Search for the cell housing the specified text and yield its (X, Y) center coordinate. 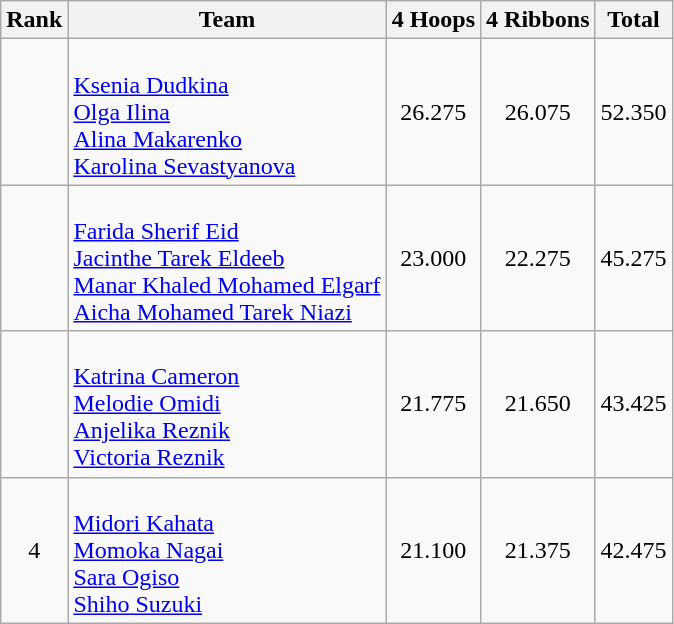
Farida Sherif EidJacinthe Tarek EldeebManar Khaled Mohamed ElgarfAicha Mohamed Tarek Niazi (227, 258)
Midori KahataMomoka NagaiSara OgisoShiho Suzuki (227, 550)
43.425 (634, 404)
22.275 (538, 258)
45.275 (634, 258)
26.275 (433, 112)
21.650 (538, 404)
23.000 (433, 258)
Katrina CameronMelodie OmidiAnjelika ReznikVictoria Reznik (227, 404)
4 Hoops (433, 20)
Team (227, 20)
21.375 (538, 550)
21.775 (433, 404)
4 (34, 550)
52.350 (634, 112)
26.075 (538, 112)
42.475 (634, 550)
21.100 (433, 550)
Rank (34, 20)
Total (634, 20)
4 Ribbons (538, 20)
Ksenia DudkinaOlga IlinaAlina MakarenkoKarolina Sevastyanova (227, 112)
